Pinpoint the cell where the given text exists, returning its (x, y) midpoint coordinate. 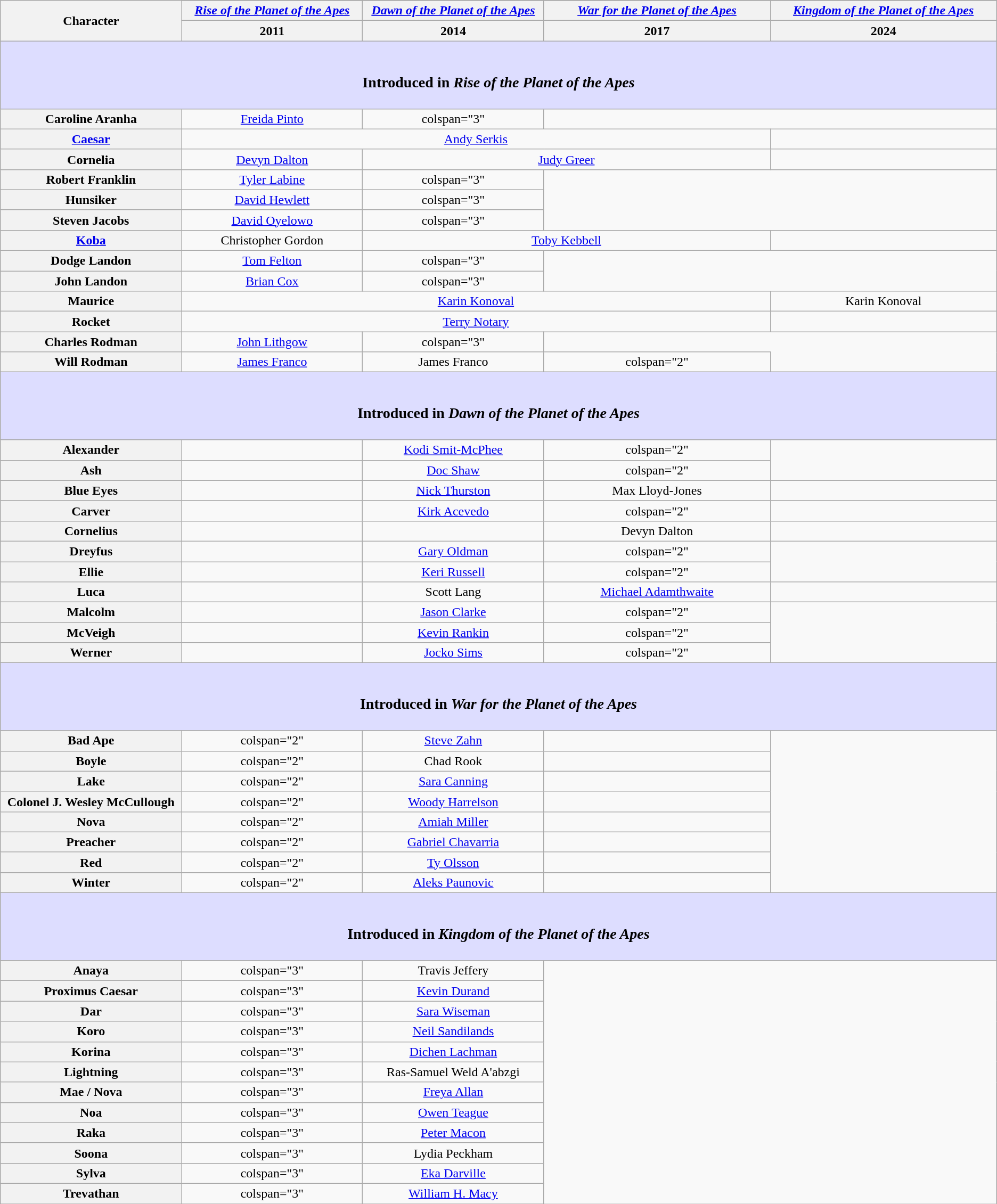
Red (91, 862)
Judy Greer (567, 159)
Dreyfus (91, 551)
Jocko Sims (453, 653)
Dichen Lachman (453, 1052)
Charles Rodman (91, 342)
Noa (91, 1112)
Tyler Labine (272, 179)
Malcolm (91, 612)
2014 (453, 31)
Neil Sandilands (453, 1031)
Winter (91, 882)
Brian Cox (272, 281)
Aleks Paunovic (453, 882)
Steven Jacobs (91, 220)
Woody Harrelson (453, 801)
Alexander (91, 450)
McVeigh (91, 633)
Scott Lang (453, 592)
Mae / Nova (91, 1092)
Korina (91, 1052)
Lightning (91, 1072)
Lydia Peckham (453, 1153)
Lake (91, 781)
Sylva (91, 1173)
Ellie (91, 571)
Steve Zahn (453, 741)
Caroline Aranha (91, 119)
Preacher (91, 842)
Robert Franklin (91, 179)
Dar (91, 1011)
2017 (657, 31)
Chad Rook (453, 761)
Keri Russell (453, 571)
Boyle (91, 761)
2024 (883, 31)
Max Lloyd-Jones (657, 490)
War for the Planet of the Apes (657, 11)
2011 (272, 31)
Christopher Gordon (272, 240)
Maurice (91, 301)
Ash (91, 470)
Nova (91, 822)
John Landon (91, 281)
Kirk Acevedo (453, 511)
Will Rodman (91, 362)
Travis Jeffery (453, 971)
Amiah Miller (453, 822)
Owen Teague (453, 1112)
Kevin Durand (453, 991)
Ty Olsson (453, 862)
Luca (91, 592)
Introduced in Rise of the Planet of the Apes (498, 75)
Terry Notary (476, 322)
Jason Clarke (453, 612)
Michael Adamthwaite (657, 592)
Cornelius (91, 531)
Cornelia (91, 159)
Gabriel Chavarria (453, 842)
Character (91, 21)
Rise of the Planet of the Apes (272, 11)
Introduced in Kingdom of the Planet of the Apes (498, 927)
Sara Canning (453, 781)
Trevathan (91, 1193)
John Lithgow (272, 342)
Kingdom of the Planet of the Apes (883, 11)
Tom Felton (272, 261)
David Oyelowo (272, 220)
Nick Thurston (453, 490)
Introduced in Dawn of the Planet of the Apes (498, 406)
Freya Allan (453, 1092)
Kevin Rankin (453, 633)
Anaya (91, 971)
Raka (91, 1133)
Doc Shaw (453, 470)
Proximus Caesar (91, 991)
Colonel J. Wesley McCullough (91, 801)
Kodi Smit-McPhee (453, 450)
Andy Serkis (476, 139)
Koba (91, 240)
Eka Darville (453, 1173)
Peter Macon (453, 1133)
Freida Pinto (272, 119)
Toby Kebbell (567, 240)
Dawn of the Planet of the Apes (453, 11)
Bad Ape (91, 741)
Ras-Samuel Weld A'abzgi (453, 1072)
Soona (91, 1153)
Carver (91, 511)
Dodge Landon (91, 261)
Gary Oldman (453, 551)
Introduced in War for the Planet of the Apes (498, 697)
William H. Macy (453, 1193)
Hunsiker (91, 200)
Rocket (91, 322)
David Hewlett (272, 200)
Caesar (91, 139)
Blue Eyes (91, 490)
Werner (91, 653)
Sara Wiseman (453, 1011)
Koro (91, 1031)
